For the text-containing cell, return its midpoint in (x, y) coordinate format. 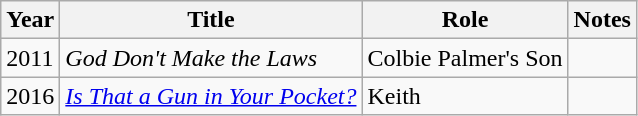
Notes (602, 20)
2016 (30, 96)
Is That a Gun in Your Pocket? (211, 96)
Role (465, 20)
Colbie Palmer's Son (465, 58)
2011 (30, 58)
Keith (465, 96)
God Don't Make the Laws (211, 58)
Title (211, 20)
Year (30, 20)
